Return the [x, y] coordinate for the center point of the cell that contains the specified text.  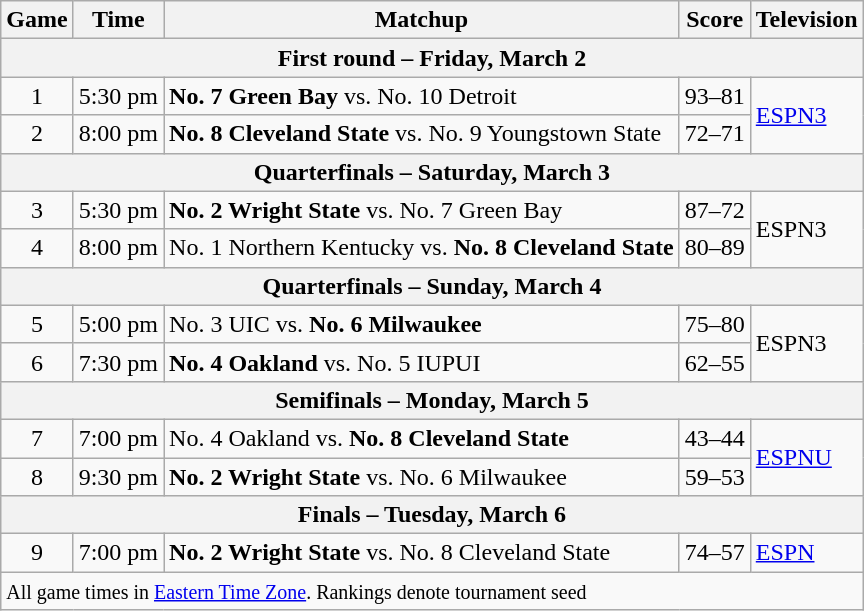
Matchup [422, 20]
No. 8 Cleveland State vs. No. 9 Youngstown State [422, 134]
No. 7 Green Bay vs. No. 10 Detroit [422, 96]
Game [37, 20]
ESPNU [806, 457]
No. 3 UIC vs. No. 6 Milwaukee [422, 324]
5:00 pm [118, 324]
Time [118, 20]
Semifinals – Monday, March 5 [432, 400]
8 [37, 477]
72–71 [714, 134]
4 [37, 248]
No. 2 Wright State vs. No. 7 Green Bay [422, 210]
59–53 [714, 477]
9 [37, 553]
Quarterfinals – Saturday, March 3 [432, 172]
93–81 [714, 96]
75–80 [714, 324]
No. 2 Wright State vs. No. 8 Cleveland State [422, 553]
80–89 [714, 248]
87–72 [714, 210]
43–44 [714, 438]
9:30 pm [118, 477]
All game times in Eastern Time Zone. Rankings denote tournament seed [432, 591]
Quarterfinals – Sunday, March 4 [432, 286]
2 [37, 134]
No. 1 Northern Kentucky vs. No. 8 Cleveland State [422, 248]
No. 2 Wright State vs. No. 6 Milwaukee [422, 477]
Score [714, 20]
7 [37, 438]
6 [37, 362]
3 [37, 210]
1 [37, 96]
5 [37, 324]
7:30 pm [118, 362]
Finals – Tuesday, March 6 [432, 515]
First round – Friday, March 2 [432, 58]
No. 4 Oakland vs. No. 5 IUPUI [422, 362]
74–57 [714, 553]
Television [806, 20]
62–55 [714, 362]
No. 4 Oakland vs. No. 8 Cleveland State [422, 438]
ESPN [806, 553]
